Identify which cell holds the provided text, then report its [X, Y] central coordinate. 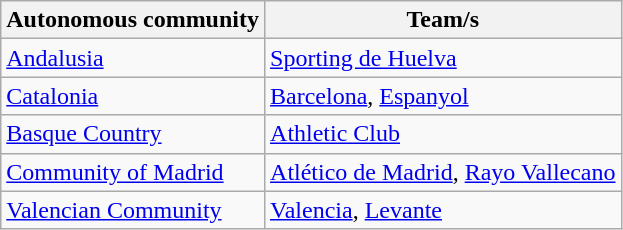
Autonomous community [133, 20]
Valencian Community [133, 210]
Barcelona, Espanyol [444, 96]
Andalusia [133, 58]
Catalonia [133, 96]
Sporting de Huelva [444, 58]
Basque Country [133, 134]
Team/s [444, 20]
Athletic Club [444, 134]
Valencia, Levante [444, 210]
Atlético de Madrid, Rayo Vallecano [444, 172]
Community of Madrid [133, 172]
